Output the (x, y) coordinate of the center of the cell containing the given text.  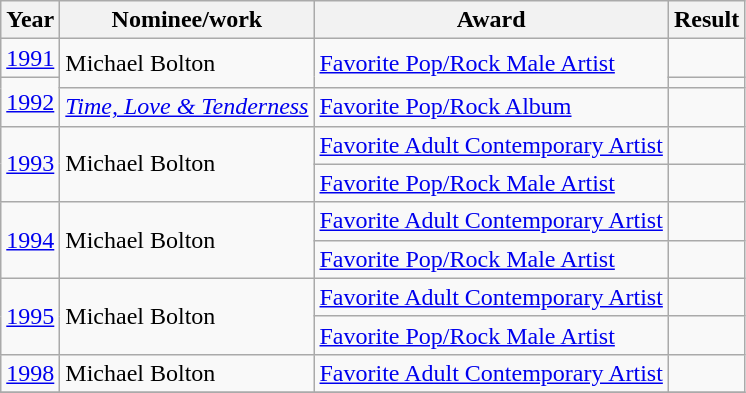
Award (491, 20)
Nominee/work (187, 20)
1995 (30, 316)
1991 (30, 58)
1992 (30, 102)
1994 (30, 240)
Time, Love & Tenderness (187, 107)
1998 (30, 373)
Year (30, 20)
Result (706, 20)
Favorite Pop/Rock Album (491, 107)
1993 (30, 164)
